Identify which cell holds the provided text, then report its [X, Y] central coordinate. 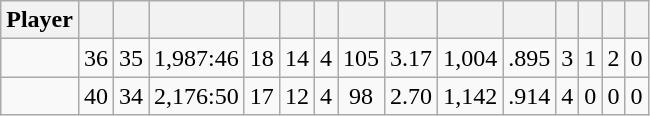
1 [590, 58]
.895 [530, 58]
105 [362, 58]
2,176:50 [197, 96]
98 [362, 96]
2 [614, 58]
3 [568, 58]
1,142 [470, 96]
12 [296, 96]
40 [96, 96]
18 [262, 58]
36 [96, 58]
Player [40, 20]
1,004 [470, 58]
1,987:46 [197, 58]
.914 [530, 96]
17 [262, 96]
14 [296, 58]
35 [132, 58]
2.70 [412, 96]
34 [132, 96]
3.17 [412, 58]
